Extract the (x, y) coordinate from the center of the cell holding the provided text.  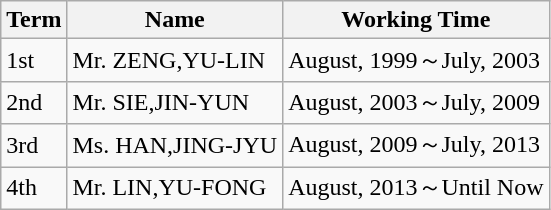
Ms. HAN,JING-JYU (175, 146)
Mr. ZENG,YU-LIN (175, 60)
August, 2003～July, 2009 (416, 102)
4th (34, 188)
August, 2013～Until Now (416, 188)
2nd (34, 102)
Mr. LIN,YU-FONG (175, 188)
August, 1999～July, 2003 (416, 60)
Term (34, 20)
Working Time (416, 20)
1st (34, 60)
Mr. SIE,JIN-YUN (175, 102)
August, 2009～July, 2013 (416, 146)
3rd (34, 146)
Name (175, 20)
